Scan for the cell matching the given text and deliver its [x, y] coordinate at center. 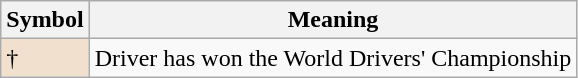
Meaning [333, 20]
Symbol [45, 20]
Driver has won the World Drivers' Championship [333, 58]
† [45, 58]
